For the text-containing cell, return its midpoint in (X, Y) coordinate format. 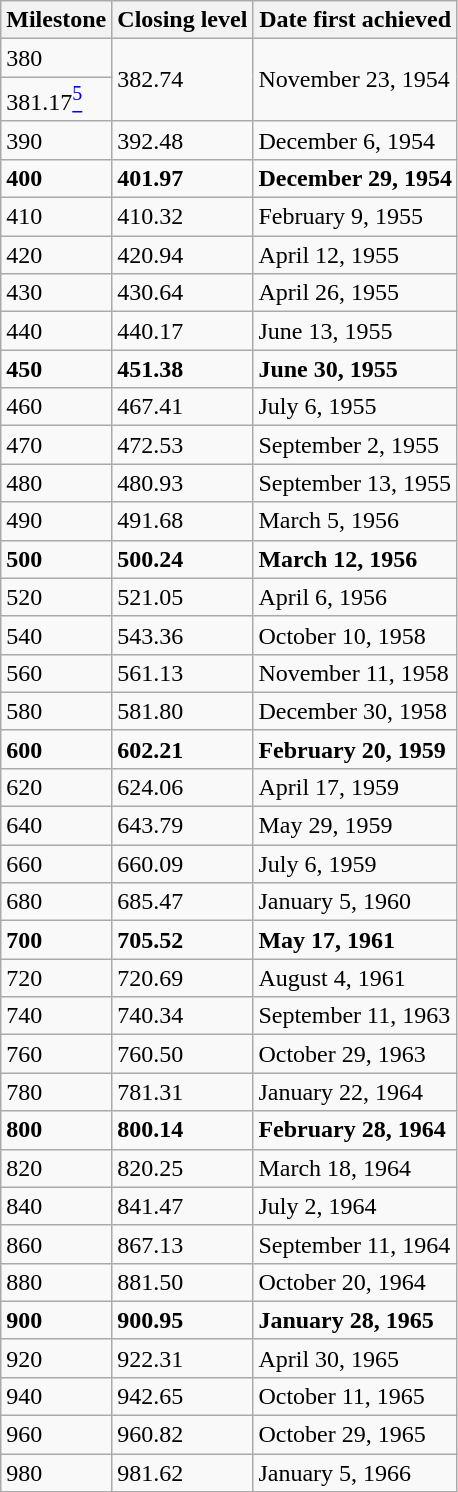
January 22, 1964 (356, 1092)
781.31 (182, 1092)
July 2, 1964 (356, 1206)
April 17, 1959 (356, 787)
460 (56, 407)
December 6, 1954 (356, 140)
500 (56, 559)
381.175 (56, 100)
720.69 (182, 978)
800 (56, 1130)
January 28, 1965 (356, 1320)
March 18, 1964 (356, 1168)
September 11, 1964 (356, 1244)
February 20, 1959 (356, 749)
981.62 (182, 1473)
660 (56, 864)
960.82 (182, 1435)
Closing level (182, 20)
April 6, 1956 (356, 597)
392.48 (182, 140)
May 17, 1961 (356, 940)
867.13 (182, 1244)
November 11, 1958 (356, 673)
624.06 (182, 787)
920 (56, 1358)
942.65 (182, 1396)
430 (56, 293)
380 (56, 58)
410.32 (182, 217)
January 5, 1960 (356, 902)
705.52 (182, 940)
881.50 (182, 1282)
543.36 (182, 635)
October 20, 1964 (356, 1282)
July 6, 1959 (356, 864)
581.80 (182, 711)
480 (56, 483)
900.95 (182, 1320)
October 29, 1965 (356, 1435)
600 (56, 749)
700 (56, 940)
450 (56, 369)
740.34 (182, 1016)
740 (56, 1016)
Milestone (56, 20)
900 (56, 1320)
June 30, 1955 (356, 369)
602.21 (182, 749)
780 (56, 1092)
840 (56, 1206)
472.53 (182, 445)
760 (56, 1054)
November 23, 1954 (356, 80)
April 30, 1965 (356, 1358)
467.41 (182, 407)
October 29, 1963 (356, 1054)
820.25 (182, 1168)
643.79 (182, 826)
September 2, 1955 (356, 445)
660.09 (182, 864)
980 (56, 1473)
560 (56, 673)
July 6, 1955 (356, 407)
470 (56, 445)
521.05 (182, 597)
401.97 (182, 178)
500.24 (182, 559)
September 11, 1963 (356, 1016)
382.74 (182, 80)
620 (56, 787)
410 (56, 217)
390 (56, 140)
April 12, 1955 (356, 255)
880 (56, 1282)
April 26, 1955 (356, 293)
685.47 (182, 902)
841.47 (182, 1206)
760.50 (182, 1054)
420 (56, 255)
580 (56, 711)
August 4, 1961 (356, 978)
October 11, 1965 (356, 1396)
May 29, 1959 (356, 826)
540 (56, 635)
451.38 (182, 369)
March 12, 1956 (356, 559)
March 5, 1956 (356, 521)
430.64 (182, 293)
520 (56, 597)
February 9, 1955 (356, 217)
December 29, 1954 (356, 178)
400 (56, 178)
October 10, 1958 (356, 635)
December 30, 1958 (356, 711)
440.17 (182, 331)
January 5, 1966 (356, 1473)
680 (56, 902)
September 13, 1955 (356, 483)
640 (56, 826)
February 28, 1964 (356, 1130)
490 (56, 521)
491.68 (182, 521)
800.14 (182, 1130)
922.31 (182, 1358)
440 (56, 331)
June 13, 1955 (356, 331)
960 (56, 1435)
860 (56, 1244)
Date first achieved (356, 20)
820 (56, 1168)
940 (56, 1396)
561.13 (182, 673)
420.94 (182, 255)
720 (56, 978)
480.93 (182, 483)
